Output the (x, y) coordinate of the center of the cell containing the given text.  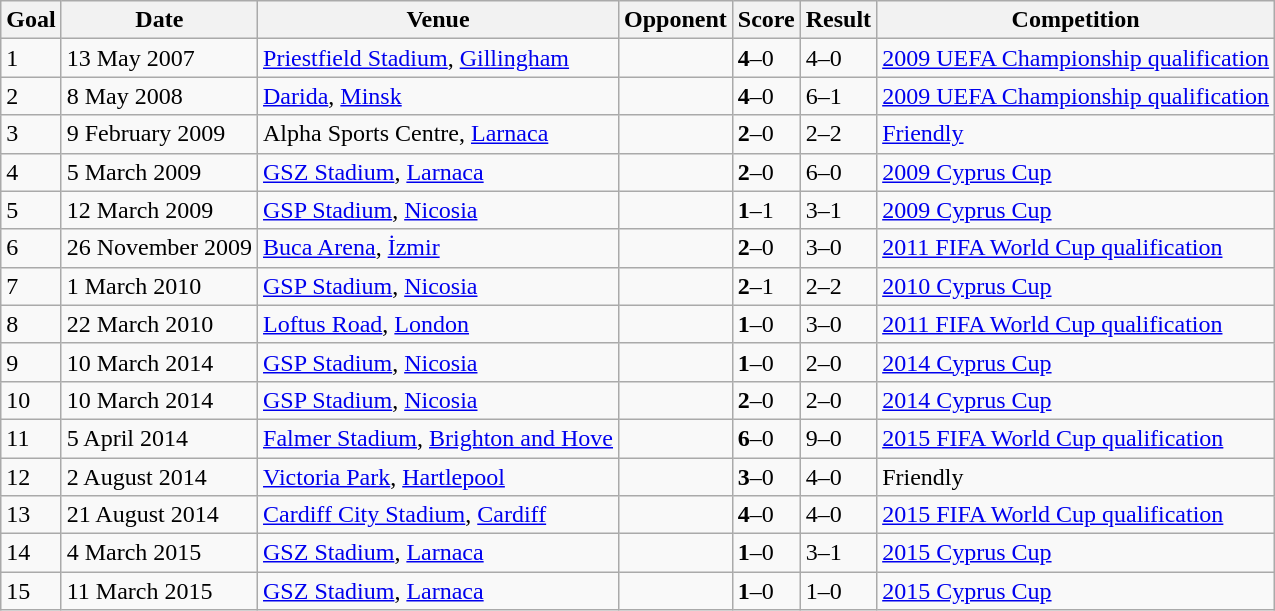
Victoria Park, Hartlepool (438, 477)
9–0 (838, 438)
5 (31, 210)
12 (31, 477)
21 August 2014 (159, 515)
11 (31, 438)
1 (31, 58)
Opponent (676, 20)
Result (838, 20)
8 May 2008 (159, 96)
11 March 2015 (159, 591)
7 (31, 286)
Darida, Minsk (438, 96)
5 April 2014 (159, 438)
13 May 2007 (159, 58)
Goal (31, 20)
1–1 (766, 210)
15 (31, 591)
2010 Cyprus Cup (1076, 286)
22 March 2010 (159, 324)
Score (766, 20)
2–1 (766, 286)
Venue (438, 20)
Buca Arena, İzmir (438, 248)
Cardiff City Stadium, Cardiff (438, 515)
9 (31, 362)
9 February 2009 (159, 134)
2 (31, 96)
Falmer Stadium, Brighton and Hove (438, 438)
Priestfield Stadium, Gillingham (438, 58)
3 (31, 134)
8 (31, 324)
6 (31, 248)
Competition (1076, 20)
14 (31, 553)
4 (31, 172)
5 March 2009 (159, 172)
2 August 2014 (159, 477)
Alpha Sports Centre, Larnaca (438, 134)
26 November 2009 (159, 248)
12 March 2009 (159, 210)
4 March 2015 (159, 553)
6–1 (838, 96)
Date (159, 20)
Loftus Road, London (438, 324)
10 (31, 400)
13 (31, 515)
1 March 2010 (159, 286)
